Search for the cell housing the specified text and yield its [x, y] center coordinate. 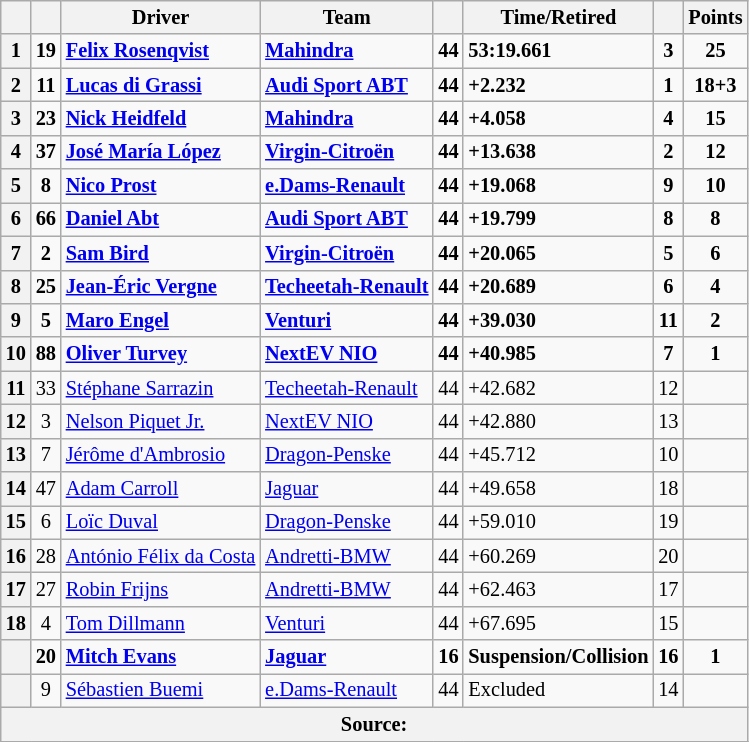
Oliver Turvey [160, 354]
Jean-Éric Vergne [160, 287]
+19.799 [558, 219]
Time/Retired [558, 17]
66 [46, 219]
Loïc Duval [160, 522]
Excluded [558, 690]
Daniel Abt [160, 219]
Nico Prost [160, 186]
Nelson Piquet Jr. [160, 421]
+42.880 [558, 421]
+62.463 [558, 589]
Nick Heidfeld [160, 118]
28 [46, 556]
+4.058 [558, 118]
Robin Frijns [160, 589]
18+3 [715, 85]
+67.695 [558, 623]
53:19.661 [558, 51]
+13.638 [558, 152]
+60.269 [558, 556]
23 [46, 118]
Jérôme d'Ambrosio [160, 455]
+45.712 [558, 455]
Suspension/Collision [558, 657]
Maro Engel [160, 320]
+59.010 [558, 522]
27 [46, 589]
Mitch Evans [160, 657]
Source: [374, 724]
Team [346, 17]
+20.065 [558, 253]
+19.068 [558, 186]
+40.985 [558, 354]
António Félix da Costa [160, 556]
Driver [160, 17]
Adam Carroll [160, 489]
47 [46, 489]
+20.689 [558, 287]
+2.232 [558, 85]
37 [46, 152]
Sam Bird [160, 253]
Felix Rosenqvist [160, 51]
Tom Dillmann [160, 623]
Sébastien Buemi [160, 690]
33 [46, 388]
+39.030 [558, 320]
Stéphane Sarrazin [160, 388]
+42.682 [558, 388]
Points [715, 17]
José María López [160, 152]
+49.658 [558, 489]
88 [46, 354]
Lucas di Grassi [160, 85]
